Capture the cell that displays the provided text and extract its (X, Y) central coordinate. 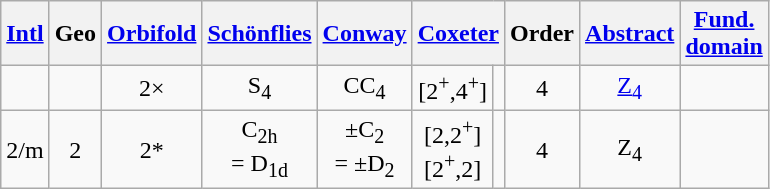
Schönflies (260, 34)
±C2= ±D2 (364, 149)
Intl (25, 34)
Fund.domain (724, 34)
Orbifold (152, 34)
[2+,4+] (452, 88)
Conway (364, 34)
2 (75, 149)
2× (152, 88)
Coxeter (458, 34)
C2h= D1d (260, 149)
Geo (75, 34)
CC4 (364, 88)
S4 (260, 88)
2/m (25, 149)
Order (542, 34)
Abstract (630, 34)
2* (152, 149)
[2,2+][2+,2] (452, 149)
